Locate the cell with the specified text and output its (X, Y) center coordinate. 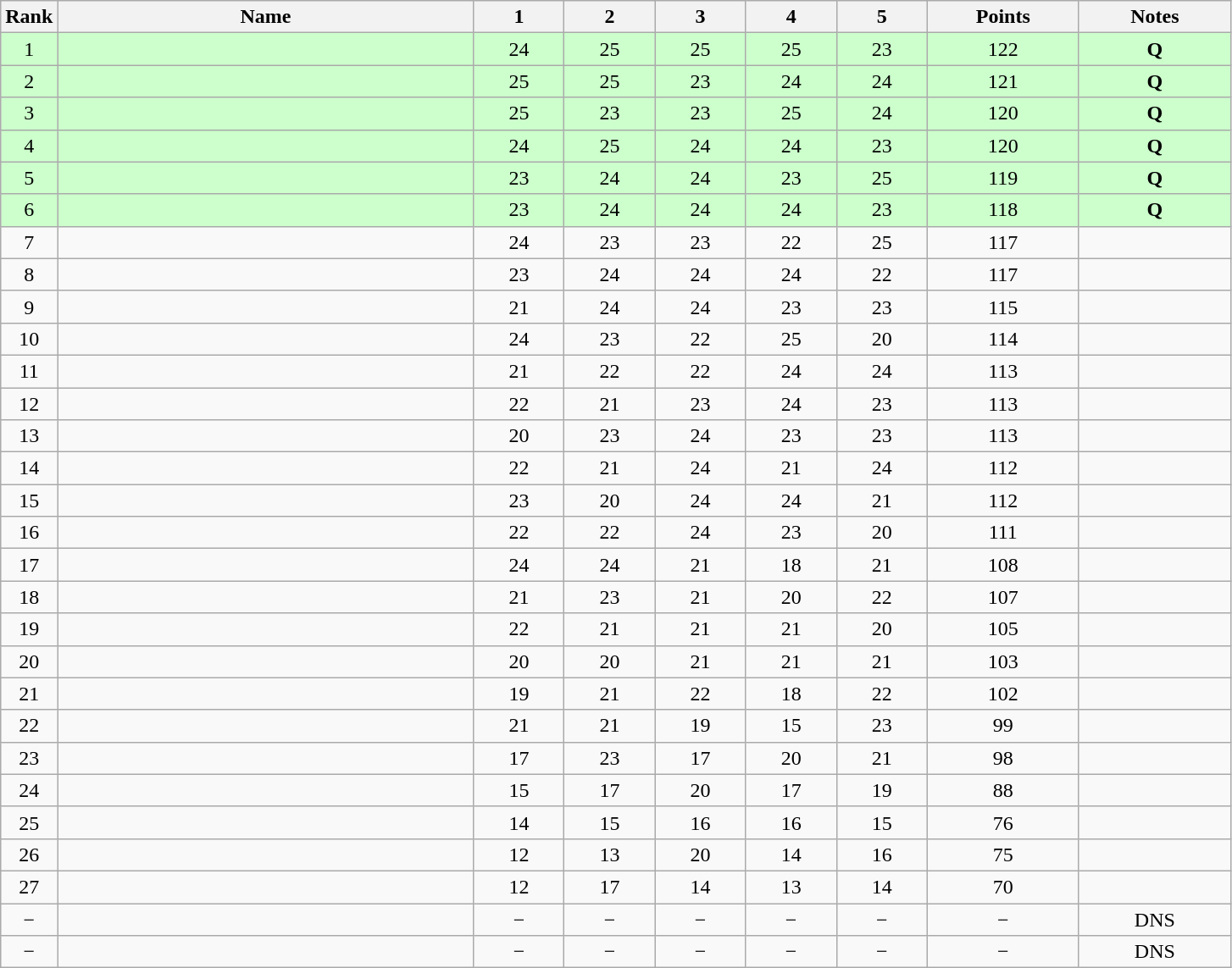
10 (29, 339)
8 (29, 274)
115 (1003, 307)
9 (29, 307)
99 (1003, 726)
114 (1003, 339)
119 (1003, 178)
7 (29, 242)
Points (1003, 17)
88 (1003, 790)
107 (1003, 597)
Rank (29, 17)
111 (1003, 533)
102 (1003, 694)
26 (29, 855)
Notes (1154, 17)
75 (1003, 855)
11 (29, 371)
27 (29, 887)
108 (1003, 565)
70 (1003, 887)
121 (1003, 81)
122 (1003, 49)
6 (29, 210)
Name (266, 17)
98 (1003, 758)
105 (1003, 629)
76 (1003, 822)
103 (1003, 661)
118 (1003, 210)
